From the cell containing the given text, extract its center point as [x, y] coordinate. 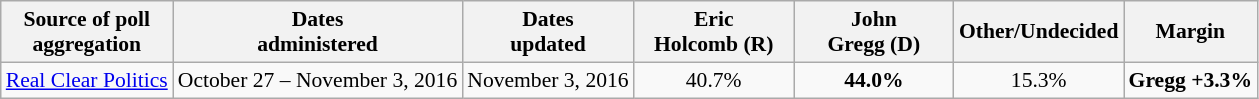
15.3% [1039, 80]
Datesupdated [548, 32]
October 27 – November 3, 2016 [318, 80]
Other/Undecided [1039, 32]
EricHolcomb (R) [714, 32]
40.7% [714, 80]
November 3, 2016 [548, 80]
Datesadministered [318, 32]
Source of pollaggregation [87, 32]
Margin [1191, 32]
JohnGregg (D) [874, 32]
Gregg +3.3% [1191, 80]
Real Clear Politics [87, 80]
44.0% [874, 80]
